Search for the cell housing the specified text and yield its [x, y] center coordinate. 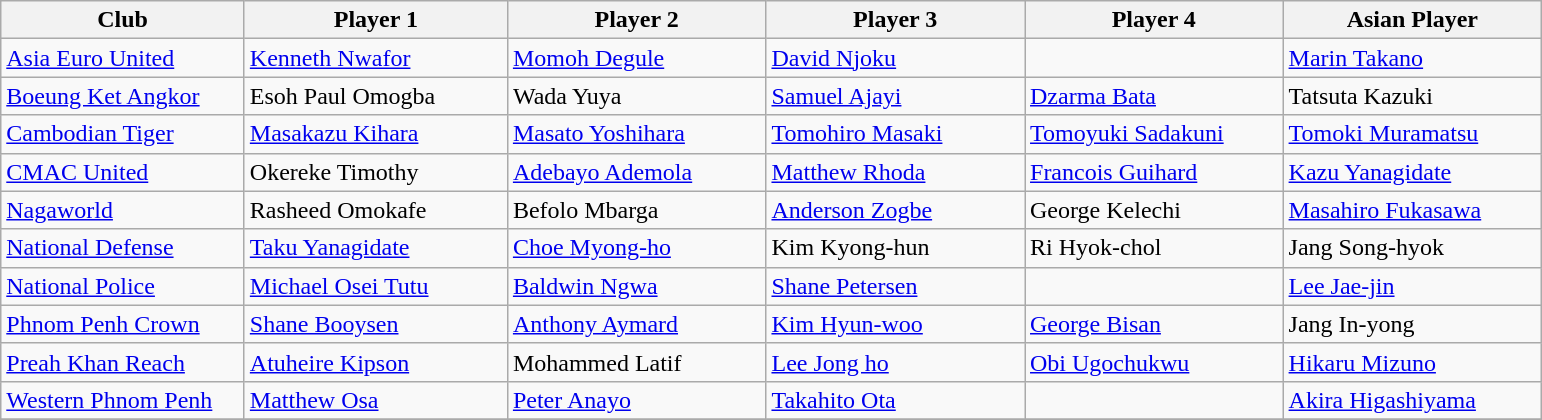
Club [123, 20]
Masato Yoshihara [636, 134]
Momoh Degule [636, 58]
Tatsuta Kazuki [1412, 96]
Samuel Ajayi [896, 96]
Nagaworld [123, 210]
Marin Takano [1412, 58]
Lee Jong ho [896, 362]
Okereke Timothy [376, 172]
Dzarma Bata [1154, 96]
Taku Yanagidate [376, 248]
Western Phnom Penh [123, 400]
Tomohiro Masaki [896, 134]
Obi Ugochukwu [1154, 362]
Lee Jae-jin [1412, 286]
Cambodian Tiger [123, 134]
Preah Khan Reach [123, 362]
Takahito Ota [896, 400]
Hikaru Mizuno [1412, 362]
Player 4 [1154, 20]
Tomoki Muramatsu [1412, 134]
George Bisan [1154, 324]
Befolo Mbarga [636, 210]
Kazu Yanagidate [1412, 172]
National Defense [123, 248]
Choe Myong-ho [636, 248]
Matthew Rhoda [896, 172]
Kim Hyun-woo [896, 324]
Player 3 [896, 20]
Wada Yuya [636, 96]
Shane Petersen [896, 286]
George Kelechi [1154, 210]
Matthew Osa [376, 400]
National Police [123, 286]
Francois Guihard [1154, 172]
Jang In-yong [1412, 324]
Rasheed Omokafe [376, 210]
Masahiro Fukasawa [1412, 210]
Boeung Ket Angkor [123, 96]
Jang Song-hyok [1412, 248]
Peter Anayo [636, 400]
Michael Osei Tutu [376, 286]
Shane Booysen [376, 324]
Anderson Zogbe [896, 210]
Esoh Paul Omogba [376, 96]
Tomoyuki Sadakuni [1154, 134]
Asian Player [1412, 20]
Mohammed Latif [636, 362]
Adebayo Ademola [636, 172]
Anthony Aymard [636, 324]
Atuheire Kipson [376, 362]
Baldwin Ngwa [636, 286]
Kenneth Nwafor [376, 58]
Akira Higashiyama [1412, 400]
Asia Euro United [123, 58]
Player 1 [376, 20]
Phnom Penh Crown [123, 324]
Masakazu Kihara [376, 134]
CMAC United [123, 172]
Ri Hyok-chol [1154, 248]
David Njoku [896, 58]
Player 2 [636, 20]
Kim Kyong-hun [896, 248]
